Scan for the cell matching the given text and deliver its [x, y] coordinate at center. 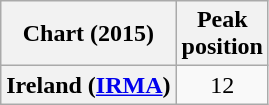
12 [222, 85]
Chart (2015) [88, 34]
Ireland (IRMA) [88, 85]
Peakposition [222, 34]
